Scan for the cell matching the given text and deliver its [X, Y] coordinate at center. 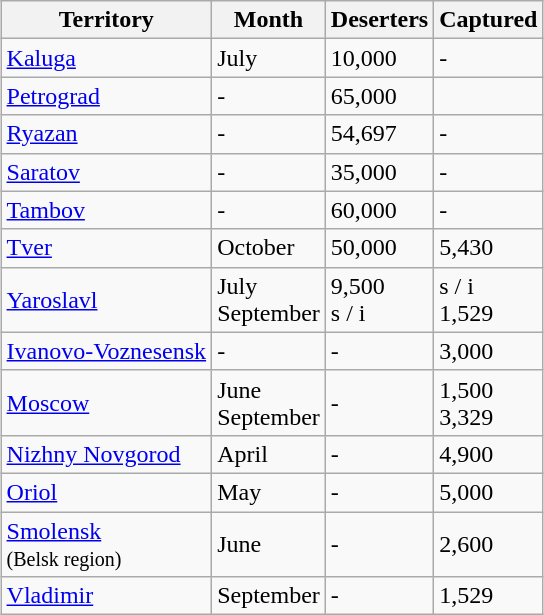
Ryazan [106, 134]
Ivanovo-Voznesensk [106, 351]
Tver [106, 248]
September [269, 596]
June September [269, 402]
Deserters [379, 20]
5,000 [488, 492]
Yaroslavl [106, 300]
35,000 [379, 172]
Saratov [106, 172]
1,500 3,329 [488, 402]
Month [269, 20]
May [269, 492]
April [269, 454]
Captured [488, 20]
s / i 1,529 [488, 300]
1,529 [488, 596]
Petrograd [106, 96]
Smolensk (Belsk region) [106, 544]
3,000 [488, 351]
October [269, 248]
54,697 [379, 134]
July September [269, 300]
Tambov [106, 210]
50,000 [379, 248]
Kaluga [106, 58]
Territory [106, 20]
60,000 [379, 210]
10,000 [379, 58]
9,500 s / i [379, 300]
Oriol [106, 492]
2,600 [488, 544]
65,000 [379, 96]
Vladimir [106, 596]
5,430 [488, 248]
4,900 [488, 454]
July [269, 58]
June [269, 544]
Moscow [106, 402]
Nizhny Novgorod [106, 454]
